Scan for the cell matching the given text and deliver its (x, y) coordinate at center. 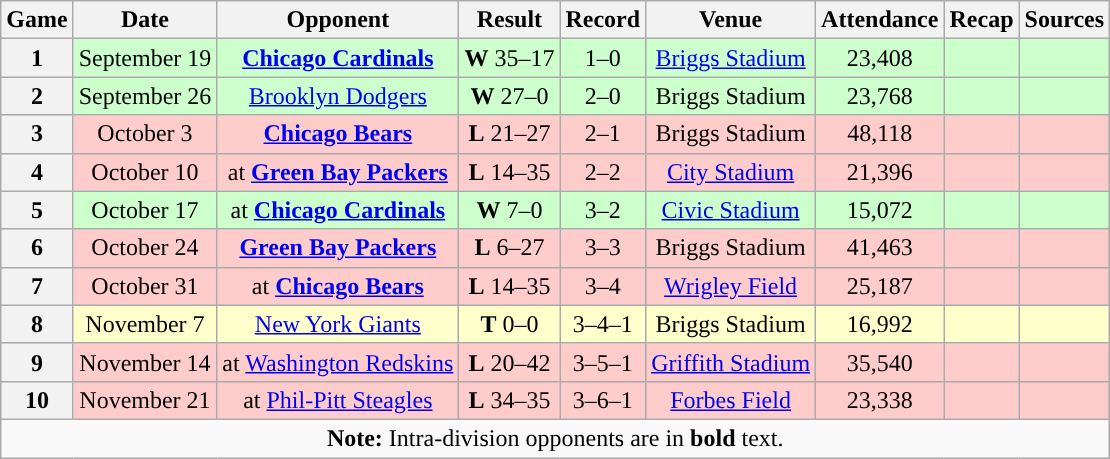
at Phil-Pitt Steagles (338, 400)
2–2 (603, 172)
15,072 (880, 210)
7 (37, 286)
W 35–17 (510, 58)
November 21 (145, 400)
Result (510, 20)
Record (603, 20)
Wrigley Field (731, 286)
October 17 (145, 210)
Note: Intra-division opponents are in bold text. (556, 438)
48,118 (880, 134)
8 (37, 324)
October 10 (145, 172)
Brooklyn Dodgers (338, 96)
City Stadium (731, 172)
Venue (731, 20)
10 (37, 400)
3–2 (603, 210)
Recap (982, 20)
W 27–0 (510, 96)
3 (37, 134)
New York Giants (338, 324)
Green Bay Packers (338, 248)
2–0 (603, 96)
Chicago Cardinals (338, 58)
Sources (1064, 20)
T 0–0 (510, 324)
23,338 (880, 400)
2–1 (603, 134)
October 24 (145, 248)
41,463 (880, 248)
Griffith Stadium (731, 362)
Game (37, 20)
L 21–27 (510, 134)
3–4 (603, 286)
2 (37, 96)
September 26 (145, 96)
L 20–42 (510, 362)
23,408 (880, 58)
3–6–1 (603, 400)
at Chicago Bears (338, 286)
Attendance (880, 20)
16,992 (880, 324)
at Green Bay Packers (338, 172)
Date (145, 20)
1–0 (603, 58)
L 6–27 (510, 248)
at Chicago Cardinals (338, 210)
at Washington Redskins (338, 362)
W 7–0 (510, 210)
3–5–1 (603, 362)
35,540 (880, 362)
October 31 (145, 286)
3–3 (603, 248)
October 3 (145, 134)
9 (37, 362)
Opponent (338, 20)
3–4–1 (603, 324)
6 (37, 248)
Chicago Bears (338, 134)
4 (37, 172)
November 7 (145, 324)
Civic Stadium (731, 210)
September 19 (145, 58)
25,187 (880, 286)
5 (37, 210)
23,768 (880, 96)
November 14 (145, 362)
21,396 (880, 172)
L 34–35 (510, 400)
1 (37, 58)
Forbes Field (731, 400)
